Extract the (X, Y) coordinate from the center of the cell holding the provided text.  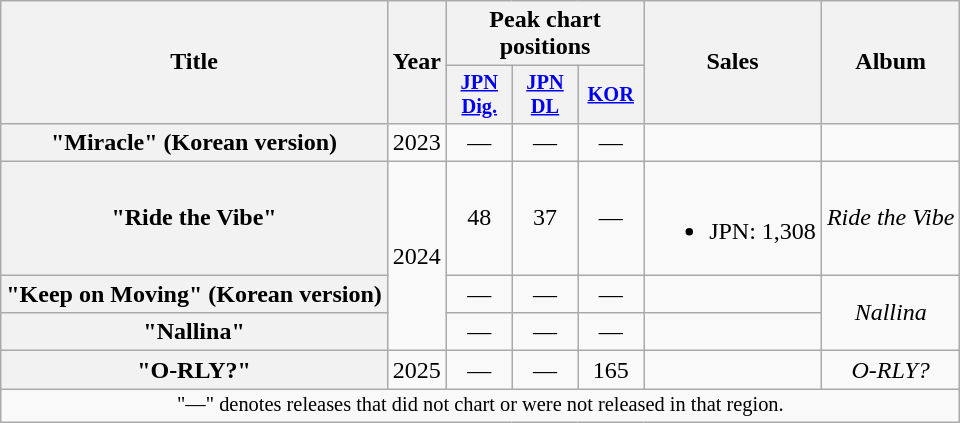
2024 (416, 256)
48 (479, 218)
Nallina (890, 313)
Peak chart positions (544, 34)
"Nallina" (194, 332)
JPNDig. (479, 95)
Ride the Vibe (890, 218)
JPN: 1,308 (733, 218)
"Keep on Moving" (Korean version) (194, 294)
"Ride the Vibe" (194, 218)
Sales (733, 62)
KOR (611, 95)
O-RLY? (890, 370)
2023 (416, 142)
JPNDL (545, 95)
2025 (416, 370)
Year (416, 62)
37 (545, 218)
"Miracle" (Korean version) (194, 142)
Album (890, 62)
Title (194, 62)
"O-RLY?" (194, 370)
165 (611, 370)
"—" denotes releases that did not chart or were not released in that region. (480, 406)
